Determine the [X, Y] coordinate at the center of the cell enclosing the given text.  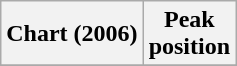
Peakposition [189, 34]
Chart (2006) [72, 34]
